Output the (x, y) coordinate of the center of the cell containing the given text.  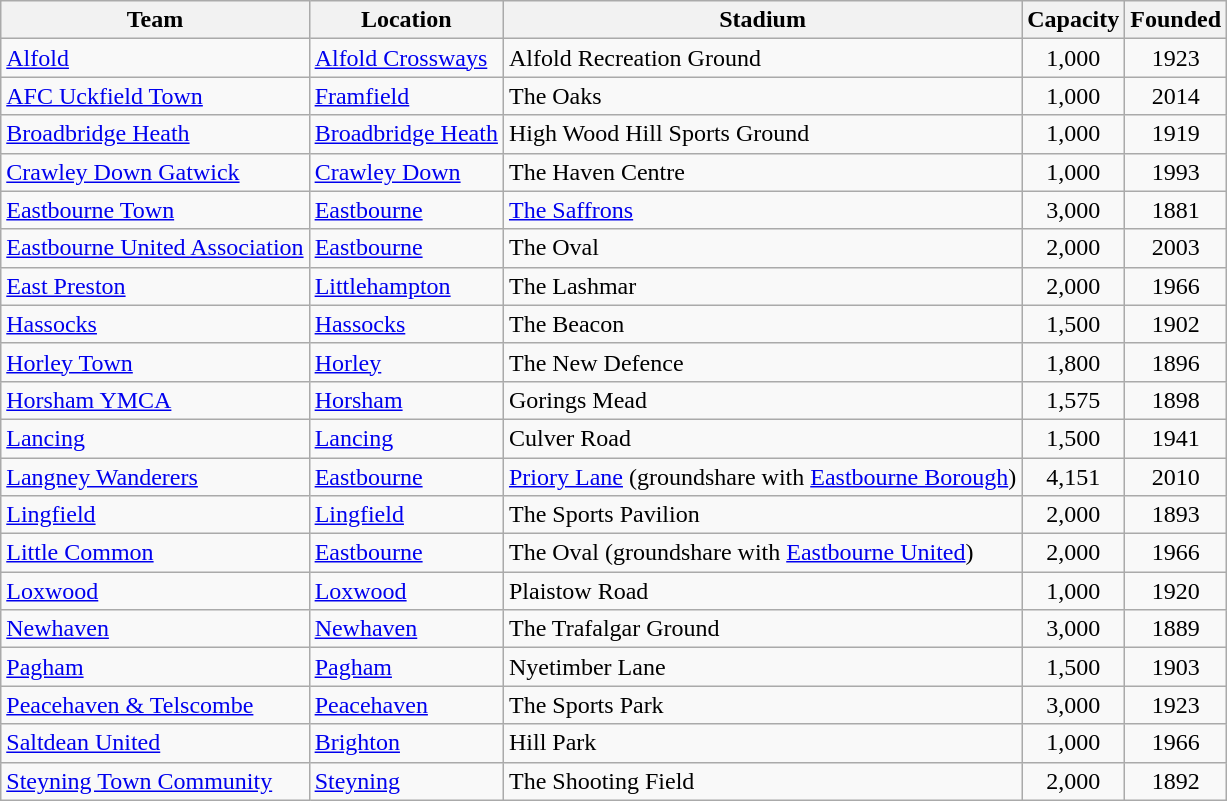
AFC Uckfield Town (155, 96)
Plaistow Road (762, 591)
4,151 (1074, 477)
1881 (1176, 210)
High Wood Hill Sports Ground (762, 134)
Priory Lane (groundshare with Eastbourne Borough) (762, 477)
1903 (1176, 667)
Team (155, 20)
1902 (1176, 324)
1920 (1176, 591)
1889 (1176, 629)
2010 (1176, 477)
Littlehampton (406, 286)
Peacehaven & Telscombe (155, 705)
Culver Road (762, 438)
East Preston (155, 286)
The Shooting Field (762, 781)
1,575 (1074, 400)
2014 (1176, 96)
Framfield (406, 96)
Crawley Down (406, 172)
Steyning (406, 781)
Nyetimber Lane (762, 667)
Alfold Recreation Ground (762, 58)
Brighton (406, 743)
The Beacon (762, 324)
1993 (1176, 172)
Langney Wanderers (155, 477)
Alfold Crossways (406, 58)
1919 (1176, 134)
1,800 (1074, 362)
Hill Park (762, 743)
1896 (1176, 362)
Alfold (155, 58)
Peacehaven (406, 705)
The Sports Pavilion (762, 515)
2003 (1176, 248)
Crawley Down Gatwick (155, 172)
The Saffrons (762, 210)
The New Defence (762, 362)
1893 (1176, 515)
Founded (1176, 20)
The Oaks (762, 96)
The Oval (groundshare with Eastbourne United) (762, 553)
The Oval (762, 248)
Steyning Town Community (155, 781)
1898 (1176, 400)
Horsham YMCA (155, 400)
Location (406, 20)
Eastbourne United Association (155, 248)
Horley Town (155, 362)
Horsham (406, 400)
The Lashmar (762, 286)
The Trafalgar Ground (762, 629)
Capacity (1074, 20)
Horley (406, 362)
The Haven Centre (762, 172)
Stadium (762, 20)
Saltdean United (155, 743)
Eastbourne Town (155, 210)
Little Common (155, 553)
Gorings Mead (762, 400)
1892 (1176, 781)
1941 (1176, 438)
The Sports Park (762, 705)
